Output the [X, Y] coordinate of the center of the cell containing the given text.  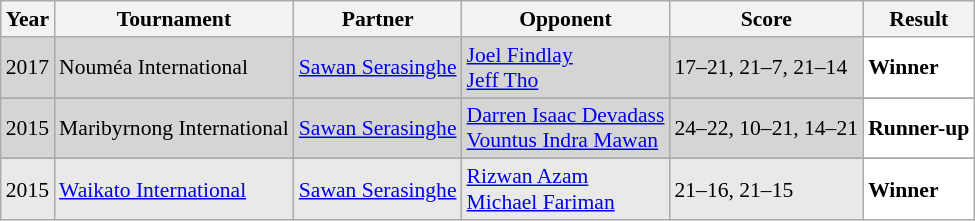
Maribyrnong International [174, 128]
2017 [28, 68]
Nouméa International [174, 68]
Joel Findlay Jeff Tho [566, 68]
Result [918, 19]
17–21, 21–7, 21–14 [766, 68]
Year [28, 19]
Score [766, 19]
Partner [378, 19]
24–22, 10–21, 14–21 [766, 128]
Runner-up [918, 128]
Tournament [174, 19]
Rizwan Azam Michael Fariman [566, 190]
Opponent [566, 19]
21–16, 21–15 [766, 190]
Waikato International [174, 190]
Darren Isaac Devadass Vountus Indra Mawan [566, 128]
